Provide the [X, Y] coordinate of the cell's center where the given text is located.  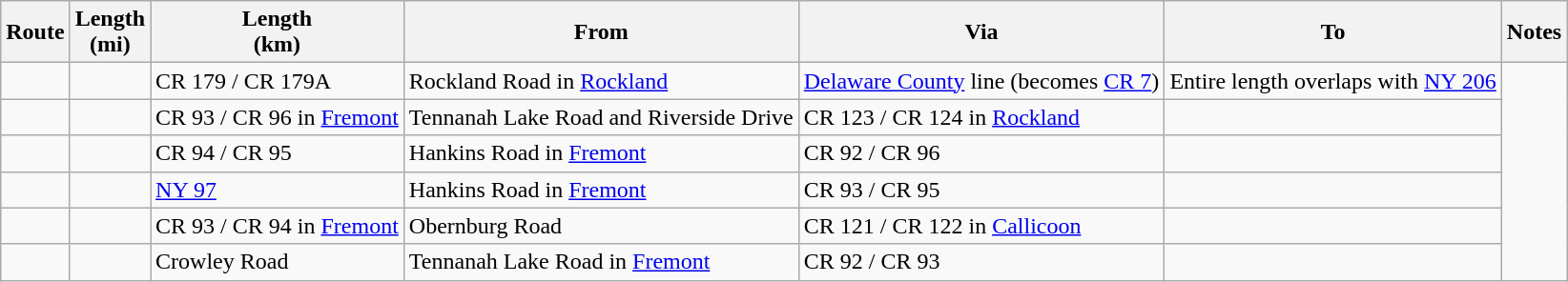
From [601, 32]
Entire length overlaps with NY 206 [1333, 81]
Length(km) [278, 32]
Obernburg Road [601, 226]
CR 93 / CR 96 in Fremont [278, 117]
CR 93 / CR 94 in Fremont [278, 226]
Tennanah Lake Road and Riverside Drive [601, 117]
NY 97 [278, 190]
CR 94 / CR 95 [278, 153]
Delaware County line (becomes CR 7) [981, 81]
Crowley Road [278, 262]
Notes [1534, 32]
Route [35, 32]
CR 92 / CR 93 [981, 262]
Tennanah Lake Road in Fremont [601, 262]
Length(mi) [110, 32]
CR 179 / CR 179A [278, 81]
CR 121 / CR 122 in Callicoon [981, 226]
CR 123 / CR 124 in Rockland [981, 117]
To [1333, 32]
Via [981, 32]
Rockland Road in Rockland [601, 81]
CR 92 / CR 96 [981, 153]
CR 93 / CR 95 [981, 190]
